Determine the [x, y] coordinate at the center of the cell enclosing the given text.  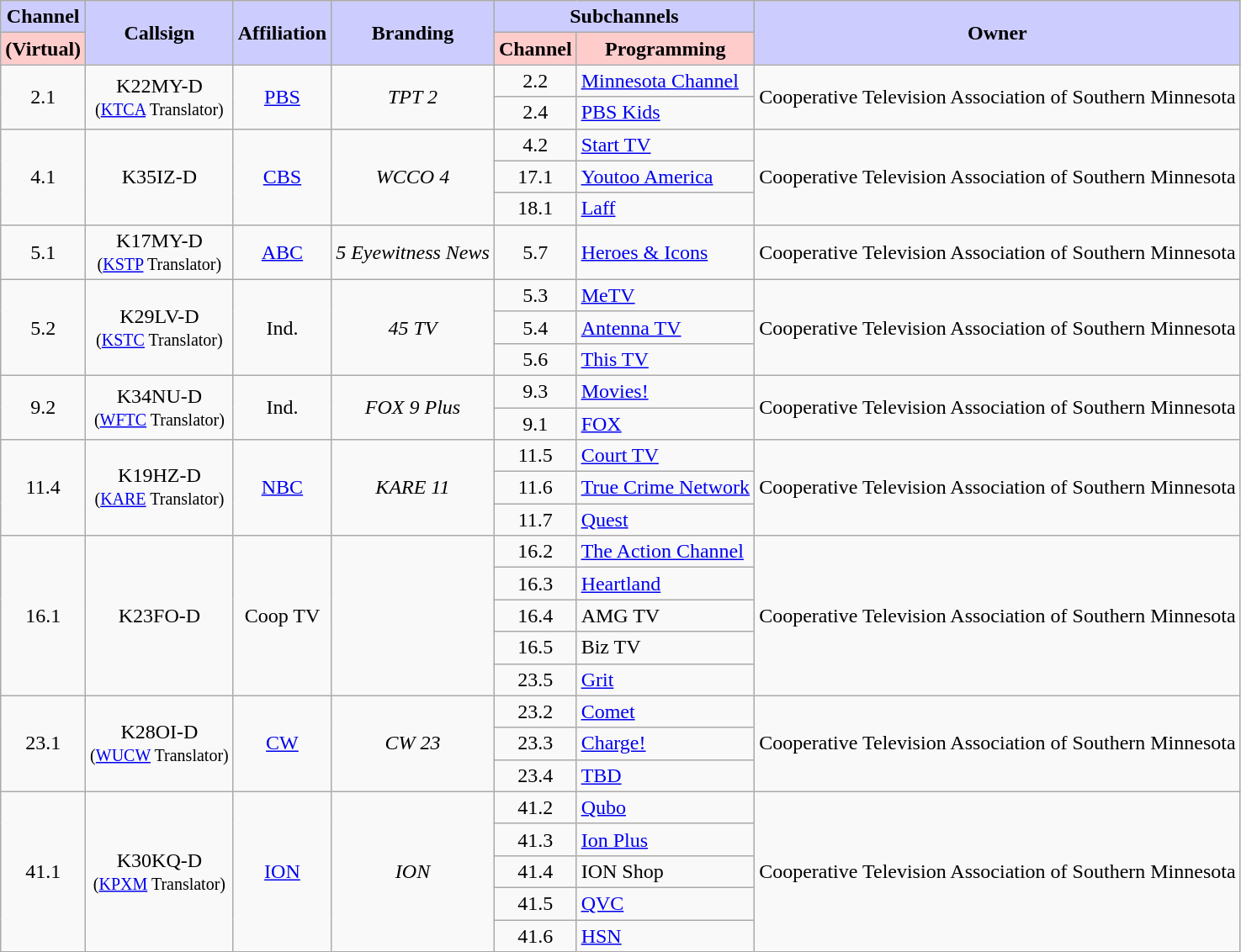
Antenna TV [666, 327]
Qubo [666, 807]
PBS Kids [666, 113]
Owner [998, 33]
16.4 [535, 616]
5.3 [535, 295]
16.3 [535, 584]
K34NU-D(WFTC Translator) [160, 407]
5.4 [535, 327]
5.7 [535, 252]
23.5 [535, 680]
16.1 [44, 616]
K22MY-D(KTCA Translator) [160, 97]
MeTV [666, 295]
(Virtual) [44, 49]
4.1 [44, 177]
Branding [413, 33]
Movies! [666, 391]
41.6 [535, 936]
Start TV [666, 145]
WCCO 4 [413, 177]
2.1 [44, 97]
HSN [666, 936]
41.2 [535, 807]
Ion Plus [666, 839]
4.2 [535, 145]
CW [282, 743]
FOX [666, 423]
Affiliation [282, 33]
Laff [666, 209]
Heroes & Icons [666, 252]
23.2 [535, 711]
TBD [666, 775]
QVC [666, 903]
CBS [282, 177]
9.2 [44, 407]
18.1 [535, 209]
KARE 11 [413, 488]
FOX 9 Plus [413, 407]
9.3 [535, 391]
5.1 [44, 252]
41.5 [535, 903]
Minnesota Channel [666, 81]
16.5 [535, 648]
45 TV [413, 327]
K19HZ-D(KARE Translator) [160, 488]
5.6 [535, 359]
Comet [666, 711]
23.3 [535, 743]
17.1 [535, 177]
Biz TV [666, 648]
K23FO-D [160, 616]
23.4 [535, 775]
K28OI-D(WUCW Translator) [160, 743]
True Crime Network [666, 488]
Youtoo America [666, 177]
2.2 [535, 81]
Heartland [666, 584]
AMG TV [666, 616]
2.4 [535, 113]
K17MY-D(KSTP Translator) [160, 252]
PBS [282, 97]
11.5 [535, 456]
ION Shop [666, 871]
5.2 [44, 327]
Quest [666, 520]
Court TV [666, 456]
K29LV-D(KSTC Translator) [160, 327]
16.2 [535, 552]
Callsign [160, 33]
11.7 [535, 520]
9.1 [535, 423]
11.6 [535, 488]
Grit [666, 680]
11.4 [44, 488]
This TV [666, 359]
Coop TV [282, 616]
23.1 [44, 743]
TPT 2 [413, 97]
K35IZ-D [160, 177]
5 Eyewitness News [413, 252]
The Action Channel [666, 552]
41.4 [535, 871]
NBC [282, 488]
Charge! [666, 743]
Subchannels [624, 17]
41.3 [535, 839]
CW 23 [413, 743]
Programming [666, 49]
ABC [282, 252]
41.1 [44, 871]
K30KQ-D(KPXM Translator) [160, 871]
